For the text-containing cell, return its midpoint in [X, Y] coordinate format. 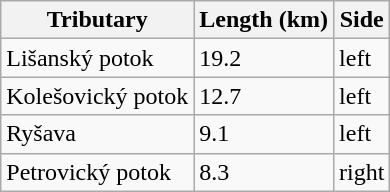
19.2 [264, 58]
12.7 [264, 96]
Petrovický potok [98, 172]
Side [362, 20]
8.3 [264, 172]
9.1 [264, 134]
Kolešovický potok [98, 96]
Ryšava [98, 134]
right [362, 172]
Length (km) [264, 20]
Tributary [98, 20]
Lišanský potok [98, 58]
